Identify which cell holds the provided text, then report its (X, Y) central coordinate. 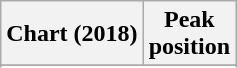
Chart (2018) (72, 34)
Peakposition (189, 34)
